Return the (X, Y) coordinate for the center point of the cell that contains the specified text.  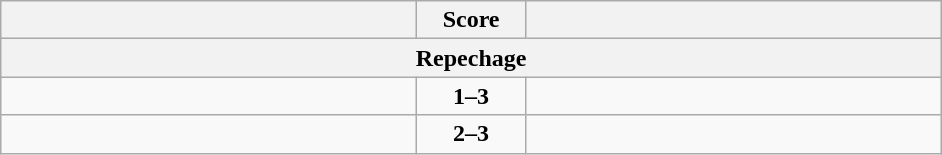
Score (472, 20)
1–3 (472, 96)
Repechage (472, 58)
2–3 (472, 134)
